Locate the cell with the specified text and output its (X, Y) center coordinate. 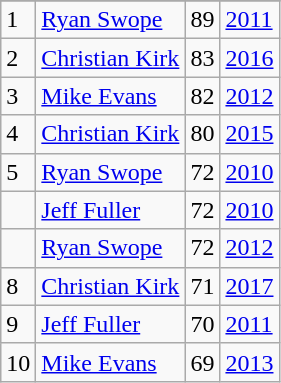
69 (202, 362)
82 (202, 96)
2015 (250, 134)
2013 (250, 362)
4 (18, 134)
2017 (250, 286)
70 (202, 324)
83 (202, 58)
10 (18, 362)
2 (18, 58)
3 (18, 96)
5 (18, 172)
8 (18, 286)
9 (18, 324)
1 (18, 20)
71 (202, 286)
89 (202, 20)
80 (202, 134)
2016 (250, 58)
